Provide the (X, Y) coordinate of the cell's center where the given text is located.  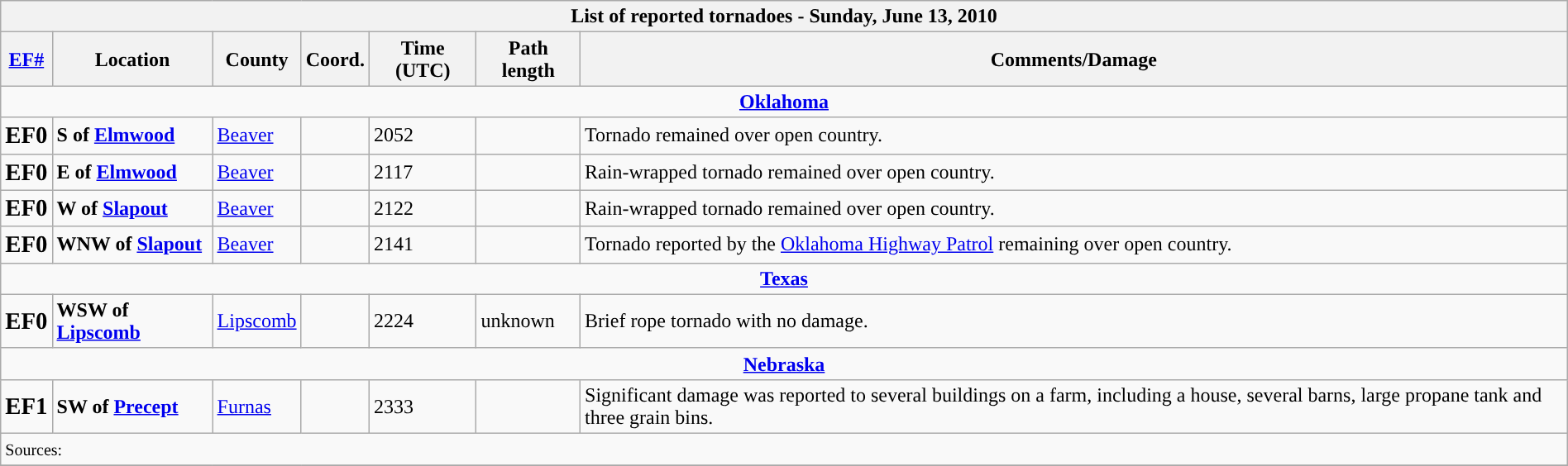
Sources: (784, 449)
Brief rope tornado with no damage. (1074, 321)
2052 (423, 136)
Tornado remained over open country. (1074, 136)
2224 (423, 321)
EF# (26, 59)
SW of Precept (132, 407)
WNW of Slapout (132, 245)
Furnas (256, 407)
2122 (423, 208)
Comments/Damage (1074, 59)
2117 (423, 172)
Location (132, 59)
Tornado reported by the Oklahoma Highway Patrol remaining over open country. (1074, 245)
WSW of Lipscomb (132, 321)
County (256, 59)
S of Elmwood (132, 136)
Texas (784, 278)
unknown (528, 321)
Nebraska (784, 364)
EF1 (26, 407)
Path length (528, 59)
Lipscomb (256, 321)
List of reported tornadoes - Sunday, June 13, 2010 (784, 17)
W of Slapout (132, 208)
Coord. (335, 59)
E of Elmwood (132, 172)
2333 (423, 407)
Time (UTC) (423, 59)
2141 (423, 245)
Oklahoma (784, 102)
Significant damage was reported to several buildings on a farm, including a house, several barns, large propane tank and three grain bins. (1074, 407)
